Pinpoint the cell where the given text exists, returning its [X, Y] midpoint coordinate. 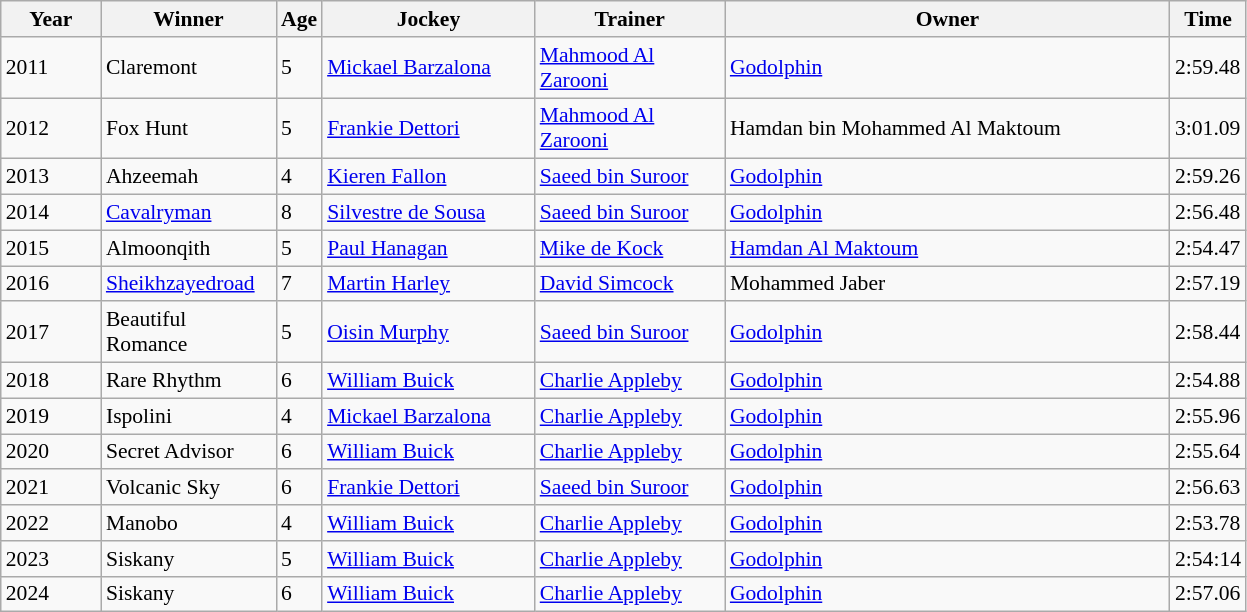
Paul Hanagan [428, 248]
2019 [51, 416]
Mike de Kock [630, 248]
Manobo [188, 523]
Volcanic Sky [188, 488]
Cavalryman [188, 213]
2024 [51, 594]
2:56.48 [1208, 213]
Silvestre de Sousa [428, 213]
Claremont [188, 68]
Hamdan Al Maktoum [948, 248]
Ahzeemah [188, 177]
Fox Hunt [188, 128]
2011 [51, 68]
2016 [51, 284]
2:54.47 [1208, 248]
Kieren Fallon [428, 177]
2:54:14 [1208, 559]
Rare Rhythm [188, 381]
2018 [51, 381]
7 [299, 284]
Owner [948, 19]
Sheikhzayedroad [188, 284]
2020 [51, 452]
Martin Harley [428, 284]
Jockey [428, 19]
2:57.06 [1208, 594]
2021 [51, 488]
2:54.88 [1208, 381]
2:56.63 [1208, 488]
Year [51, 19]
2:59.48 [1208, 68]
2:55.64 [1208, 452]
Mohammed Jaber [948, 284]
2022 [51, 523]
2013 [51, 177]
Time [1208, 19]
2:59.26 [1208, 177]
2014 [51, 213]
Age [299, 19]
2:58.44 [1208, 332]
2023 [51, 559]
David Simcock [630, 284]
2017 [51, 332]
Ispolini [188, 416]
Almoonqith [188, 248]
2012 [51, 128]
2015 [51, 248]
Oisin Murphy [428, 332]
Winner [188, 19]
Hamdan bin Mohammed Al Maktoum [948, 128]
3:01.09 [1208, 128]
Secret Advisor [188, 452]
Beautiful Romance [188, 332]
8 [299, 213]
2:57.19 [1208, 284]
2:55.96 [1208, 416]
Trainer [630, 19]
2:53.78 [1208, 523]
